From the cell containing the given text, extract its center point as (x, y) coordinate. 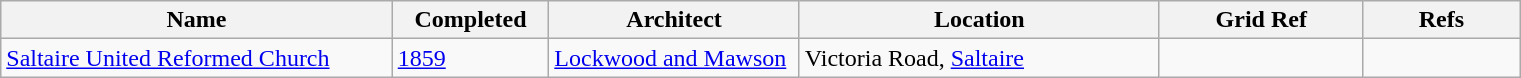
Saltaire United Reformed Church (196, 58)
Lockwood and Mawson (674, 58)
Completed (470, 20)
Refs (1442, 20)
Grid Ref (1261, 20)
1859 (470, 58)
Location (979, 20)
Architect (674, 20)
Name (196, 20)
Victoria Road, Saltaire (979, 58)
